Output the [X, Y] coordinate of the center of the cell containing the given text.  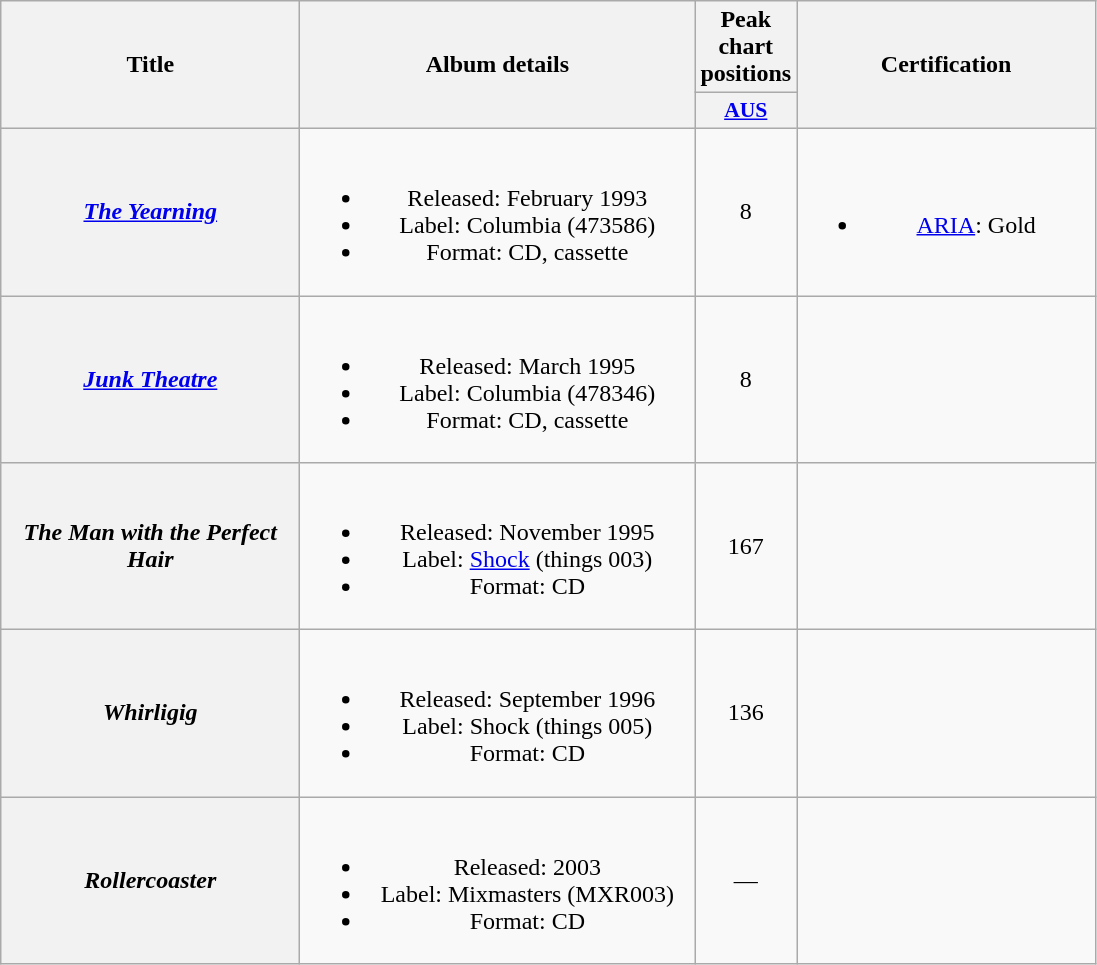
Certification [946, 65]
Released: September 1996Label: Shock (things 005)Format: CD [498, 714]
AUS [746, 111]
ARIA: Gold [946, 212]
136 [746, 714]
The Yearning [150, 212]
— [746, 880]
Album details [498, 65]
The Man with the Perfect Hair [150, 546]
Released: November 1995Label: Shock (things 003)Format: CD [498, 546]
Released: 2003Label: Mixmasters (MXR003)Format: CD [498, 880]
Whirligig [150, 714]
Title [150, 65]
Junk Theatre [150, 380]
Peak chart positions [746, 47]
Rollercoaster [150, 880]
Released: March 1995Label: Columbia (478346)Format: CD, cassette [498, 380]
167 [746, 546]
Released: February 1993Label: Columbia (473586)Format: CD, cassette [498, 212]
